From the cell containing the given text, extract its center point as [x, y] coordinate. 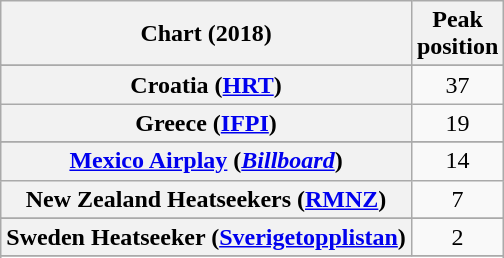
Mexico Airplay (Billboard) [206, 161]
Chart (2018) [206, 34]
37 [457, 85]
14 [457, 161]
Peak position [457, 34]
2 [457, 237]
19 [457, 123]
Sweden Heatseeker (Sverigetopplistan) [206, 237]
Greece (IFPI) [206, 123]
Croatia (HRT) [206, 85]
7 [457, 199]
New Zealand Heatseekers (RMNZ) [206, 199]
